Output the (x, y) coordinate of the center of the cell containing the given text.  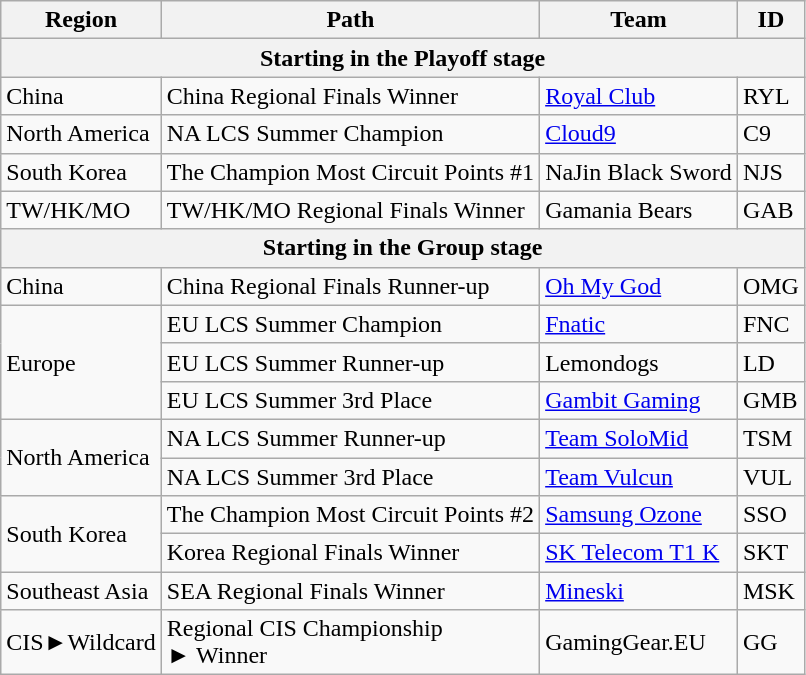
FNC (770, 324)
SEA Regional Finals Winner (350, 591)
NA LCS Summer Runner-up (350, 438)
The Champion Most Circuit Points #1 (350, 172)
NaJin Black Sword (639, 172)
MSK (770, 591)
RYL (770, 96)
Starting in the Group stage (403, 248)
TSM (770, 438)
GamingGear.EU (639, 642)
Europe (81, 362)
TW/HK/MO (81, 210)
Team SoloMid (639, 438)
Fnatic (639, 324)
Korea Regional Finals Winner (350, 553)
Starting in the Playoff stage (403, 58)
The Champion Most Circuit Points #2 (350, 515)
SSO (770, 515)
NJS (770, 172)
Oh My God (639, 286)
GG (770, 642)
Mineski (639, 591)
Royal Club (639, 96)
Lemondogs (639, 362)
Path (350, 20)
Team Vulcun (639, 477)
LD (770, 362)
NA LCS Summer 3rd Place (350, 477)
China Regional Finals Runner-up (350, 286)
TW/HK/MO Regional Finals Winner (350, 210)
Cloud9 (639, 134)
GMB (770, 400)
EU LCS Summer Champion (350, 324)
Gambit Gaming (639, 400)
SKT (770, 553)
NA LCS Summer Champion (350, 134)
VUL (770, 477)
Samsung Ozone (639, 515)
China Regional Finals Winner (350, 96)
Gamania Bears (639, 210)
EU LCS Summer 3rd Place (350, 400)
Southeast Asia (81, 591)
OMG (770, 286)
CIS►Wildcard (81, 642)
Team (639, 20)
SK Telecom T1 K (639, 553)
ID (770, 20)
EU LCS Summer Runner-up (350, 362)
Region (81, 20)
C9 (770, 134)
GAB (770, 210)
Regional CIS Championship► Winner (350, 642)
